Extract the (x, y) coordinate from the center of the cell holding the provided text.  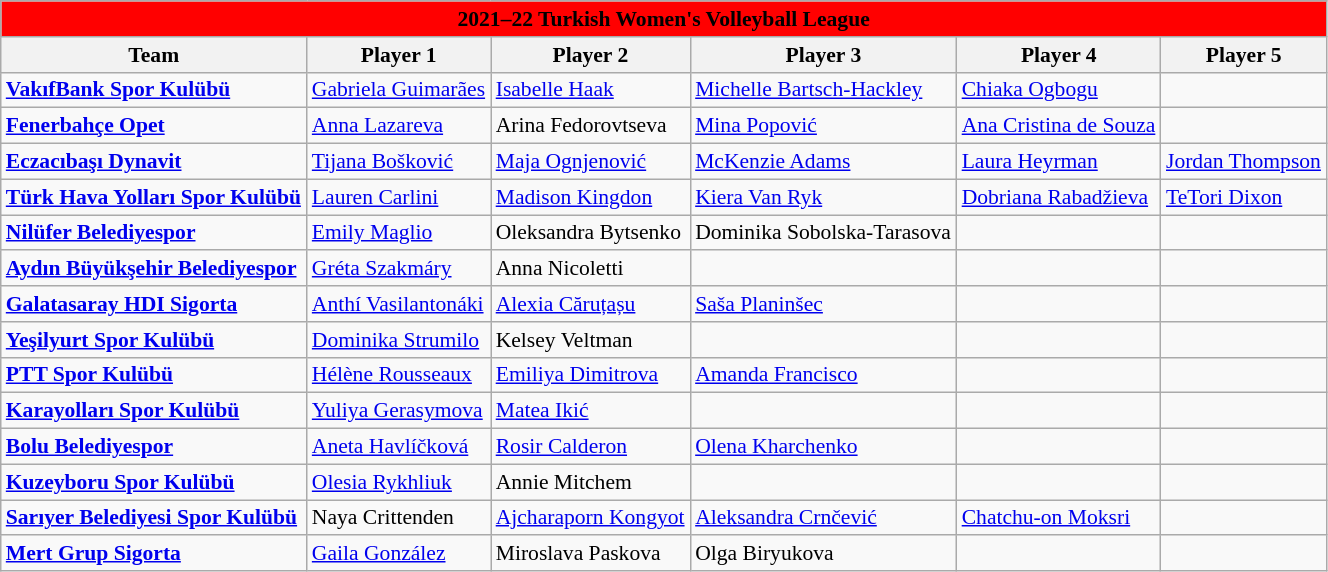
Mina Popović (824, 126)
Nilüfer Belediyespor (154, 233)
TeTori Dixon (1244, 197)
Kelsey Veltman (590, 340)
Michelle Bartsch-Hackley (824, 90)
Olena Kharchenko (824, 447)
Ajcharaporn Kongyot (590, 518)
PTT Spor Kulübü (154, 375)
Ana Cristina de Souza (1059, 126)
Annie Mitchem (590, 482)
Player 3 (824, 55)
Aydın Büyükşehir Belediyespor (154, 269)
Player 5 (1244, 55)
Matea Ikić (590, 411)
Gaila González (399, 554)
Oleksandra Bytsenko (590, 233)
Galatasaray HDI Sigorta (154, 304)
Alexia Căruțașu (590, 304)
Emiliya Dimitrova (590, 375)
Olesia Rykhliuk (399, 482)
Saša Planinšec (824, 304)
Hélène Rousseaux (399, 375)
Tijana Bošković (399, 162)
Player 2 (590, 55)
Aneta Havlíčková (399, 447)
Aleksandra Crnčević (824, 518)
Team (154, 55)
Yeşilyurt Spor Kulübü (154, 340)
Naya Crittenden (399, 518)
Karayolları Spor Kulübü (154, 411)
Madison Kingdon (590, 197)
Player 4 (1059, 55)
Kuzeyboru Spor Kulübü (154, 482)
Miroslava Paskova (590, 554)
VakıfBank Spor Kulübü (154, 90)
Amanda Francisco (824, 375)
Olga Biryukova (824, 554)
Laura Heyrman (1059, 162)
Emily Maglio (399, 233)
Gréta Szakmáry (399, 269)
Dobriana Rabadžieva (1059, 197)
2021–22 Turkish Women's Volleyball League (664, 19)
Isabelle Haak (590, 90)
Eczacıbaşı Dynavit (154, 162)
Dominika Strumilo (399, 340)
Dominika Sobolska-Tarasova (824, 233)
Chiaka Ogbogu (1059, 90)
Bolu Belediyespor (154, 447)
Arina Fedorovtseva (590, 126)
Gabriela Guimarães (399, 90)
Mert Grup Sigorta (154, 554)
Kiera Van Ryk (824, 197)
Jordan Thompson (1244, 162)
Chatchu-on Moksri (1059, 518)
Player 1 (399, 55)
Anna Nicoletti (590, 269)
Anthí Vasilantonáki (399, 304)
Maja Ognjenović (590, 162)
Sarıyer Belediyesi Spor Kulübü (154, 518)
Rosir Calderon (590, 447)
McKenzie Adams (824, 162)
Fenerbahçe Opet (154, 126)
Anna Lazareva (399, 126)
Yuliya Gerasymova (399, 411)
Lauren Carlini (399, 197)
Türk Hava Yolları Spor Kulübü (154, 197)
